Pinpoint the cell where the given text exists, returning its [X, Y] midpoint coordinate. 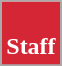
Staff [31, 34]
